Return [x, y] of the center of cell containing provided text 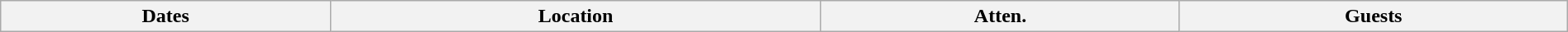
Location [576, 16]
Guests [1373, 16]
Dates [165, 16]
Atten. [1001, 16]
